Return the (X, Y) coordinate for the center point of the cell that contains the specified text.  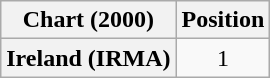
1 (223, 58)
Ireland (IRMA) (88, 58)
Position (223, 20)
Chart (2000) (88, 20)
